For the text-containing cell, return its midpoint in [x, y] coordinate format. 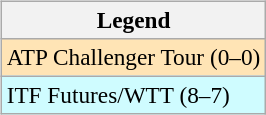
Legend [133, 20]
ATP Challenger Tour (0–0) [133, 57]
ITF Futures/WTT (8–7) [133, 95]
